Return [x, y] of the center of cell containing provided text 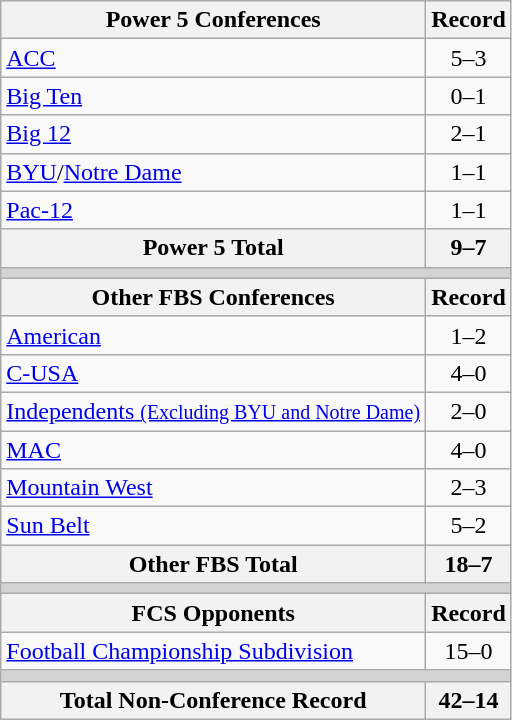
BYU/Notre Dame [214, 172]
0–1 [469, 96]
1–2 [469, 335]
5–3 [469, 58]
18–7 [469, 564]
MAC [214, 449]
Other FBS Conferences [214, 297]
American [214, 335]
Total Non-Conference Record [214, 700]
Pac-12 [214, 210]
Mountain West [214, 488]
2–3 [469, 488]
Big 12 [214, 134]
5–2 [469, 526]
ACC [214, 58]
2–1 [469, 134]
Football Championship Subdivision [214, 651]
42–14 [469, 700]
Power 5 Conferences [214, 20]
FCS Opponents [214, 613]
Power 5 Total [214, 248]
Independents (Excluding BYU and Notre Dame) [214, 411]
Big Ten [214, 96]
C-USA [214, 373]
9–7 [469, 248]
2–0 [469, 411]
Other FBS Total [214, 564]
15–0 [469, 651]
Sun Belt [214, 526]
